Provide the (x, y) coordinate of the cell's center where the given text is located.  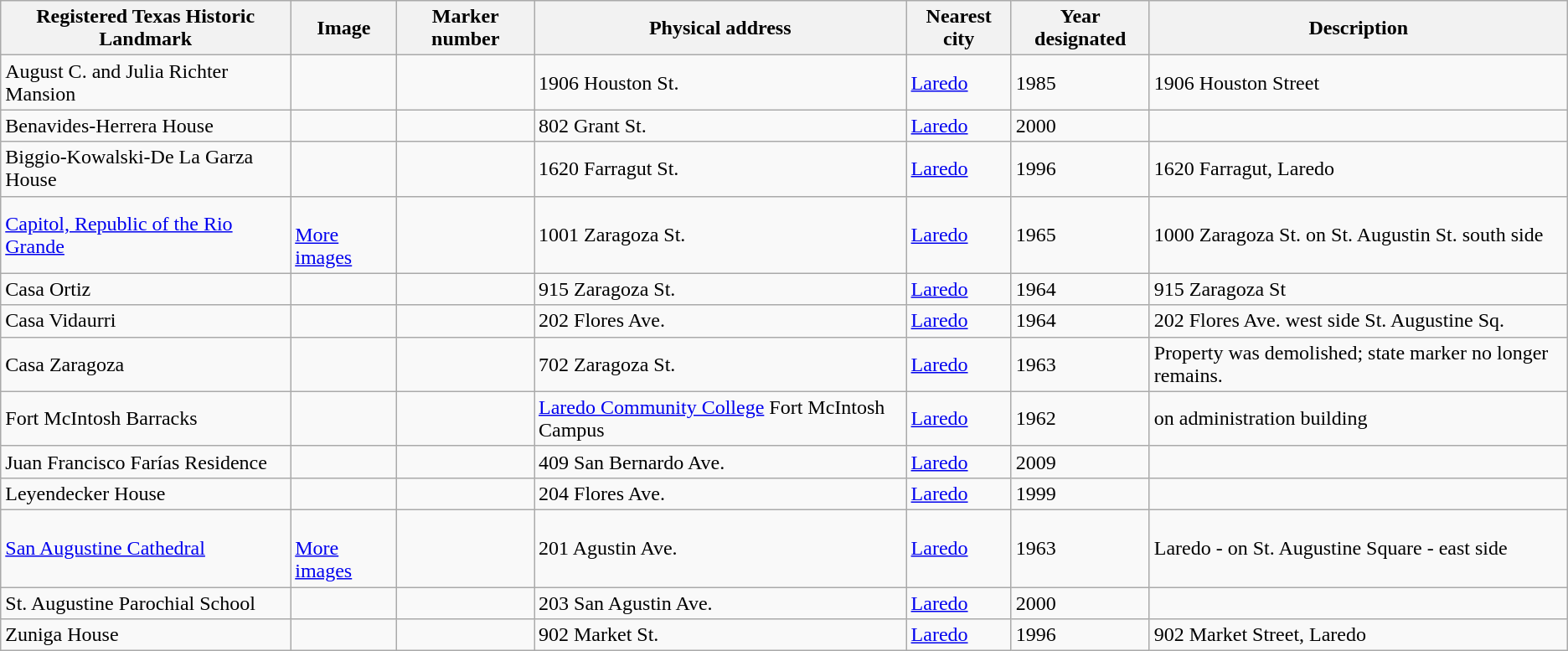
Fort McIntosh Barracks (146, 419)
2009 (1081, 462)
Year designated (1081, 28)
Physical address (720, 28)
915 Zaragoza St. (720, 289)
1906 Houston St. (720, 82)
Casa Zaragoza (146, 364)
San Augustine Cathedral (146, 548)
915 Zaragoza St (1359, 289)
Image (343, 28)
702 Zaragoza St. (720, 364)
Nearest city (958, 28)
Description (1359, 28)
1999 (1081, 493)
202 Flores Ave. (720, 321)
Capitol, Republic of the Rio Grande (146, 235)
1962 (1081, 419)
Property was demolished; state marker no longer remains. (1359, 364)
Casa Vidaurri (146, 321)
1000 Zaragoza St. on St. Augustin St. south side (1359, 235)
Casa Ortiz (146, 289)
203 San Agustin Ave. (720, 602)
Leyendecker House (146, 493)
1620 Farragut St. (720, 169)
on administration building (1359, 419)
Juan Francisco Farías Residence (146, 462)
Laredo - on St. Augustine Square - east side (1359, 548)
204 Flores Ave. (720, 493)
902 Market Street, Laredo (1359, 635)
1965 (1081, 235)
1985 (1081, 82)
St. Augustine Parochial School (146, 602)
Laredo Community College Fort McIntosh Campus (720, 419)
409 San Bernardo Ave. (720, 462)
1001 Zaragoza St. (720, 235)
201 Agustin Ave. (720, 548)
1906 Houston Street (1359, 82)
Zuniga House (146, 635)
Benavides-Herrera House (146, 126)
802 Grant St. (720, 126)
202 Flores Ave. west side St. Augustine Sq. (1359, 321)
Marker number (466, 28)
August C. and Julia Richter Mansion (146, 82)
902 Market St. (720, 635)
Biggio-Kowalski-De La Garza House (146, 169)
Registered Texas Historic Landmark (146, 28)
1620 Farragut, Laredo (1359, 169)
